For the text-containing cell, return its midpoint in [X, Y] coordinate format. 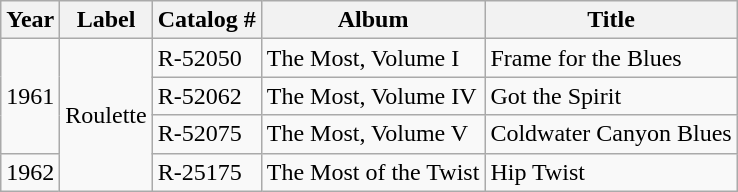
R-25175 [206, 172]
The Most, Volume I [373, 58]
R-52050 [206, 58]
1961 [30, 96]
R-52062 [206, 96]
Album [373, 20]
1962 [30, 172]
Roulette [106, 115]
Frame for the Blues [611, 58]
Label [106, 20]
Hip Twist [611, 172]
Catalog # [206, 20]
The Most, Volume V [373, 134]
Year [30, 20]
R-52075 [206, 134]
Title [611, 20]
The Most, Volume IV [373, 96]
Coldwater Canyon Blues [611, 134]
Got the Spirit [611, 96]
The Most of the Twist [373, 172]
